Identify which cell holds the provided text, then report its (X, Y) central coordinate. 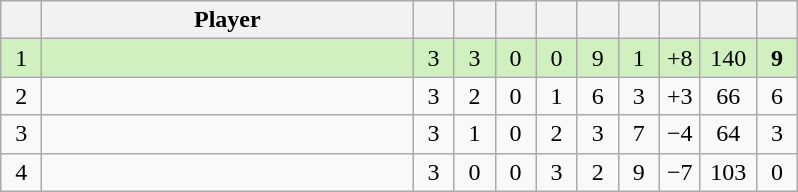
+8 (680, 58)
−4 (680, 134)
+3 (680, 96)
Player (228, 20)
103 (728, 172)
7 (638, 134)
140 (728, 58)
−7 (680, 172)
64 (728, 134)
66 (728, 96)
4 (22, 172)
